From the cell containing the given text, extract its center point as (X, Y) coordinate. 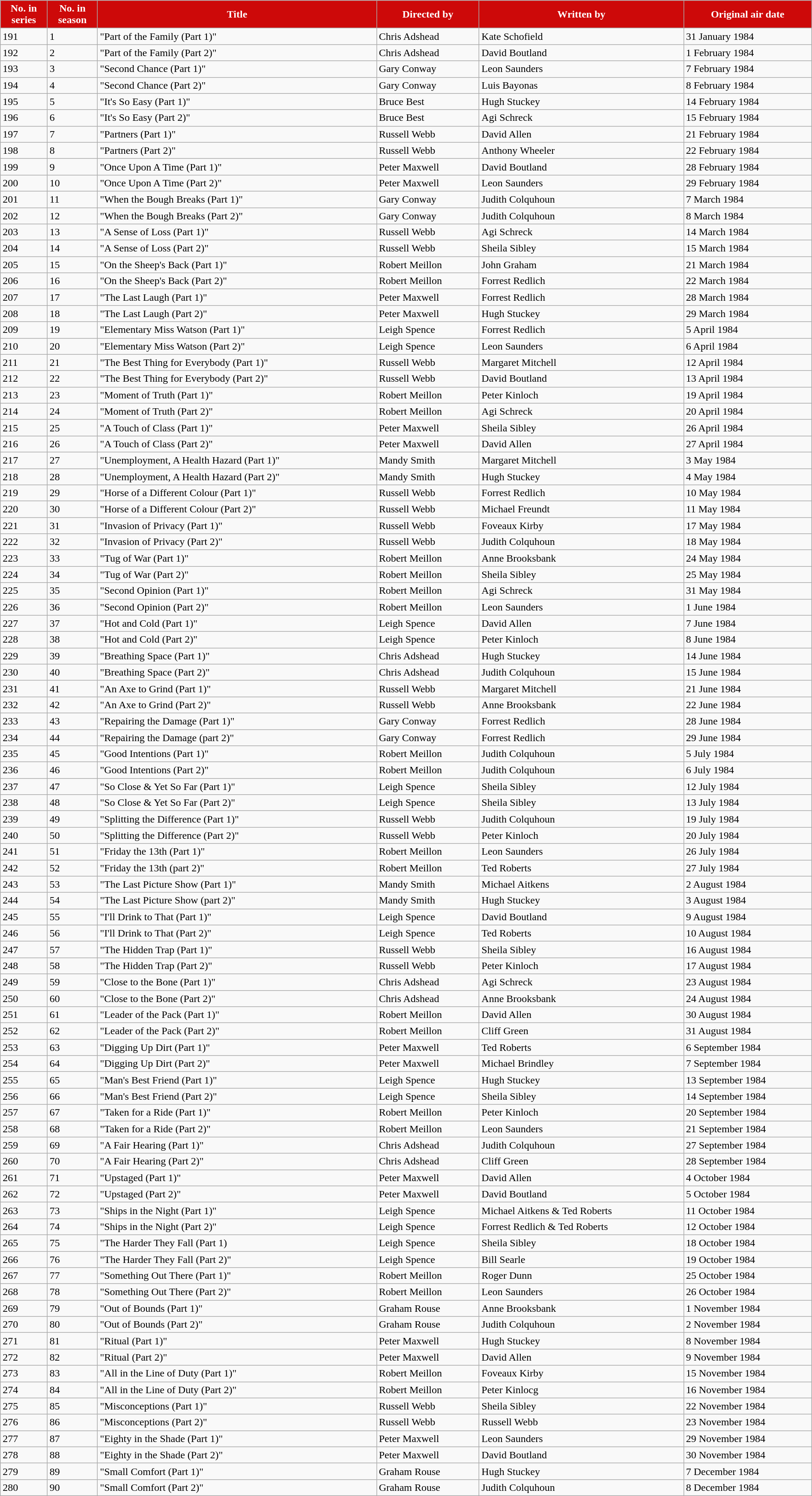
70 (72, 1161)
221 (24, 526)
2 (72, 53)
40 (72, 672)
193 (24, 69)
5 October 1984 (748, 1194)
22 February 1984 (748, 150)
21 March 1984 (748, 265)
8 February 1984 (748, 85)
43 (72, 721)
16 (72, 281)
46 (72, 770)
220 (24, 509)
15 March 1984 (748, 248)
"Second Opinion (Part 1)" (237, 591)
255 (24, 1080)
52 (72, 868)
36 (72, 607)
21 February 1984 (748, 134)
277 (24, 1439)
"Hot and Cold (Part 2)" (237, 640)
28 June 1984 (748, 721)
213 (24, 395)
No. inseries (24, 15)
27 (72, 460)
210 (24, 346)
243 (24, 884)
"The Hidden Trap (Part 2)" (237, 966)
276 (24, 1422)
12 (72, 215)
18 October 1984 (748, 1243)
"Out of Bounds (Part 1)" (237, 1308)
270 (24, 1325)
30 August 1984 (748, 1015)
263 (24, 1210)
239 (24, 819)
"Ritual (Part 2)" (237, 1357)
248 (24, 966)
14 March 1984 (748, 232)
202 (24, 215)
205 (24, 265)
"Breathing Space (Part 1)" (237, 656)
28 March 1984 (748, 297)
238 (24, 803)
207 (24, 297)
257 (24, 1113)
252 (24, 1031)
73 (72, 1210)
271 (24, 1341)
5 (72, 102)
196 (24, 118)
250 (24, 999)
Michael Freundt (582, 509)
14 (72, 248)
1 (72, 36)
14 February 1984 (748, 102)
19 April 1984 (748, 395)
"Once Upon A Time (Part 2)" (237, 183)
5 April 1984 (748, 330)
232 (24, 705)
219 (24, 493)
"The Harder They Fall (Part 1) (237, 1243)
"The Best Thing for Everybody (Part 1)" (237, 362)
246 (24, 933)
"Good Intentions (Part 2)" (237, 770)
7 February 1984 (748, 69)
"Something Out There (Part 2)" (237, 1292)
33 (72, 558)
32 (72, 542)
15 February 1984 (748, 118)
64 (72, 1064)
269 (24, 1308)
"On the Sheep's Back (Part 1)" (237, 265)
275 (24, 1406)
80 (72, 1325)
28 September 1984 (748, 1161)
Anthony Wheeler (582, 150)
79 (72, 1308)
49 (72, 819)
25 October 1984 (748, 1276)
264 (24, 1227)
242 (24, 868)
"Horse of a Different Colour (Part 1)" (237, 493)
"It's So Easy (Part 1)" (237, 102)
"Ships in the Night (Part 1)" (237, 1210)
235 (24, 754)
John Graham (582, 265)
253 (24, 1047)
21 June 1984 (748, 688)
241 (24, 852)
"Repairing the Damage (Part 1)" (237, 721)
7 (72, 134)
"Tug of War (Part 1)" (237, 558)
215 (24, 428)
14 September 1984 (748, 1096)
259 (24, 1145)
9 August 1984 (748, 917)
280 (24, 1487)
27 April 1984 (748, 444)
62 (72, 1031)
226 (24, 607)
"Part of the Family (Part 1)" (237, 36)
19 October 1984 (748, 1259)
"An Axe to Grind (Part 1)" (237, 688)
2 August 1984 (748, 884)
13 April 1984 (748, 379)
88 (72, 1455)
4 (72, 85)
"A Fair Hearing (Part 2)" (237, 1161)
61 (72, 1015)
"All in the Line of Duty (Part 2)" (237, 1390)
34 (72, 574)
"Invasion of Privacy (Part 2)" (237, 542)
"Repairing the Damage (part 2)" (237, 737)
231 (24, 688)
"Partners (Part 2)" (237, 150)
"I'll Drink to That (Part 2)" (237, 933)
"When the Bough Breaks (Part 2)" (237, 215)
22 (72, 379)
223 (24, 558)
66 (72, 1096)
11 May 1984 (748, 509)
"Taken for a Ride (Part 2)" (237, 1129)
15 June 1984 (748, 672)
262 (24, 1194)
48 (72, 803)
"Close to the Bone (Part 1)" (237, 982)
31 January 1984 (748, 36)
209 (24, 330)
7 June 1984 (748, 623)
22 March 1984 (748, 281)
"Leader of the Pack (Part 2)" (237, 1031)
28 (72, 477)
"Man's Best Friend (Part 1)" (237, 1080)
4 May 1984 (748, 477)
44 (72, 737)
74 (72, 1227)
192 (24, 53)
13 July 1984 (748, 803)
274 (24, 1390)
"All in the Line of Duty (Part 1)" (237, 1373)
"Second Chance (Part 2)" (237, 85)
81 (72, 1341)
"Second Chance (Part 1)" (237, 69)
20 (72, 346)
197 (24, 134)
"Close to the Bone (Part 2)" (237, 999)
6 July 1984 (748, 770)
25 May 1984 (748, 574)
8 November 1984 (748, 1341)
Written by (582, 15)
27 July 1984 (748, 868)
"Tug of War (Part 2)" (237, 574)
"Leader of the Pack (Part 1)" (237, 1015)
16 November 1984 (748, 1390)
"Eighty in the Shade (Part 2)" (237, 1455)
29 June 1984 (748, 737)
Michael Aitkens & Ted Roberts (582, 1210)
"A Touch of Class (Part 2)" (237, 444)
"Moment of Truth (Part 1)" (237, 395)
20 July 1984 (748, 835)
72 (72, 1194)
200 (24, 183)
17 May 1984 (748, 526)
"The Last Picture Show (Part 1)" (237, 884)
10 August 1984 (748, 933)
"Hot and Cold (Part 1)" (237, 623)
227 (24, 623)
260 (24, 1161)
203 (24, 232)
8 June 1984 (748, 640)
47 (72, 787)
3 May 1984 (748, 460)
29 November 1984 (748, 1439)
71 (72, 1178)
"Once Upon A Time (Part 1)" (237, 167)
21 September 1984 (748, 1129)
1 February 1984 (748, 53)
"A Sense of Loss (Part 1)" (237, 232)
"Misconceptions (Part 2)" (237, 1422)
254 (24, 1064)
41 (72, 688)
50 (72, 835)
9 (72, 167)
"The Last Picture Show (part 2)" (237, 901)
211 (24, 362)
8 (72, 150)
"A Sense of Loss (Part 2)" (237, 248)
23 November 1984 (748, 1422)
24 (72, 411)
"It's So Easy (Part 2)" (237, 118)
272 (24, 1357)
17 August 1984 (748, 966)
"An Axe to Grind (Part 2)" (237, 705)
11 October 1984 (748, 1210)
229 (24, 656)
"Friday the 13th (Part 1)" (237, 852)
90 (72, 1487)
67 (72, 1113)
24 August 1984 (748, 999)
"On the Sheep's Back (Part 2)" (237, 281)
25 (72, 428)
60 (72, 999)
12 October 1984 (748, 1227)
15 (72, 265)
191 (24, 36)
236 (24, 770)
247 (24, 949)
23 August 1984 (748, 982)
37 (72, 623)
15 November 1984 (748, 1373)
31 August 1984 (748, 1031)
78 (72, 1292)
208 (24, 314)
233 (24, 721)
17 (72, 297)
"The Best Thing for Everybody (Part 2)" (237, 379)
75 (72, 1243)
"The Last Laugh (Part 2)" (237, 314)
84 (72, 1390)
234 (24, 737)
"Elementary Miss Watson (Part 1)" (237, 330)
"The Hidden Trap (Part 1)" (237, 949)
Luis Bayonas (582, 85)
7 March 1984 (748, 199)
266 (24, 1259)
16 August 1984 (748, 949)
1 June 1984 (748, 607)
"Upstaged (Part 2)" (237, 1194)
"Something Out There (Part 1)" (237, 1276)
"Breathing Space (Part 2)" (237, 672)
18 May 1984 (748, 542)
"Upstaged (Part 1)" (237, 1178)
"Ships in the Night (Part 2)" (237, 1227)
30 November 1984 (748, 1455)
244 (24, 901)
14 June 1984 (748, 656)
82 (72, 1357)
Roger Dunn (582, 1276)
3 (72, 69)
2 November 1984 (748, 1325)
206 (24, 281)
249 (24, 982)
Peter Kinlocg (582, 1390)
"Good Intentions (Part 1)" (237, 754)
267 (24, 1276)
63 (72, 1047)
268 (24, 1292)
273 (24, 1373)
"Man's Best Friend (Part 2)" (237, 1096)
261 (24, 1178)
76 (72, 1259)
20 April 1984 (748, 411)
12 July 1984 (748, 787)
"Splitting the Difference (Part 2)" (237, 835)
29 (72, 493)
216 (24, 444)
"Part of the Family (Part 2)" (237, 53)
222 (24, 542)
"Friday the 13th (part 2)" (237, 868)
59 (72, 982)
51 (72, 852)
"The Last Laugh (Part 1)" (237, 297)
55 (72, 917)
58 (72, 966)
Michael Brindley (582, 1064)
225 (24, 591)
279 (24, 1471)
"Digging Up Dirt (Part 1)" (237, 1047)
278 (24, 1455)
"So Close & Yet So Far (Part 1)" (237, 787)
68 (72, 1129)
53 (72, 884)
204 (24, 248)
"Partners (Part 1)" (237, 134)
"A Fair Hearing (Part 1)" (237, 1145)
Bill Searle (582, 1259)
"Moment of Truth (Part 2)" (237, 411)
89 (72, 1471)
26 October 1984 (748, 1292)
258 (24, 1129)
"A Touch of Class (Part 1)" (237, 428)
"Unemployment, A Health Hazard (Part 1)" (237, 460)
"Small Comfort (Part 1)" (237, 1471)
30 (72, 509)
"Small Comfort (Part 2)" (237, 1487)
12 April 1984 (748, 362)
217 (24, 460)
256 (24, 1096)
"Horse of a Different Colour (Part 2)" (237, 509)
19 (72, 330)
35 (72, 591)
69 (72, 1145)
"Digging Up Dirt (Part 2)" (237, 1064)
Forrest Redlich & Ted Roberts (582, 1227)
24 May 1984 (748, 558)
23 (72, 395)
10 May 1984 (748, 493)
65 (72, 1080)
10 (72, 183)
86 (72, 1422)
27 September 1984 (748, 1145)
Original air date (748, 15)
"Out of Bounds (Part 2)" (237, 1325)
251 (24, 1015)
77 (72, 1276)
"Unemployment, A Health Hazard (Part 2)" (237, 477)
31 (72, 526)
"Splitting the Difference (Part 1)" (237, 819)
Michael Aitkens (582, 884)
212 (24, 379)
20 September 1984 (748, 1113)
13 (72, 232)
214 (24, 411)
83 (72, 1373)
4 October 1984 (748, 1178)
245 (24, 917)
8 December 1984 (748, 1487)
28 February 1984 (748, 167)
No. inseason (72, 15)
6 April 1984 (748, 346)
3 August 1984 (748, 901)
195 (24, 102)
240 (24, 835)
21 (72, 362)
"So Close & Yet So Far (Part 2)" (237, 803)
42 (72, 705)
9 November 1984 (748, 1357)
87 (72, 1439)
85 (72, 1406)
"When the Bough Breaks (Part 1)" (237, 199)
19 July 1984 (748, 819)
38 (72, 640)
"Eighty in the Shade (Part 1)" (237, 1439)
237 (24, 787)
194 (24, 85)
"Second Opinion (Part 2)" (237, 607)
54 (72, 901)
230 (24, 672)
1 November 1984 (748, 1308)
45 (72, 754)
13 September 1984 (748, 1080)
39 (72, 656)
8 March 1984 (748, 215)
22 June 1984 (748, 705)
Directed by (428, 15)
7 September 1984 (748, 1064)
56 (72, 933)
11 (72, 199)
228 (24, 640)
"I'll Drink to That (Part 1)" (237, 917)
6 (72, 118)
6 September 1984 (748, 1047)
"Taken for a Ride (Part 1)" (237, 1113)
26 July 1984 (748, 852)
"Ritual (Part 1)" (237, 1341)
Kate Schofield (582, 36)
29 February 1984 (748, 183)
"Elementary Miss Watson (Part 2)" (237, 346)
201 (24, 199)
18 (72, 314)
218 (24, 477)
198 (24, 150)
265 (24, 1243)
26 (72, 444)
31 May 1984 (748, 591)
22 November 1984 (748, 1406)
199 (24, 167)
7 December 1984 (748, 1471)
"Misconceptions (Part 1)" (237, 1406)
224 (24, 574)
"The Harder They Fall (Part 2)" (237, 1259)
5 July 1984 (748, 754)
"Invasion of Privacy (Part 1)" (237, 526)
29 March 1984 (748, 314)
Title (237, 15)
26 April 1984 (748, 428)
57 (72, 949)
